Provide the [X, Y] coordinate of the cell's center where the given text is located.  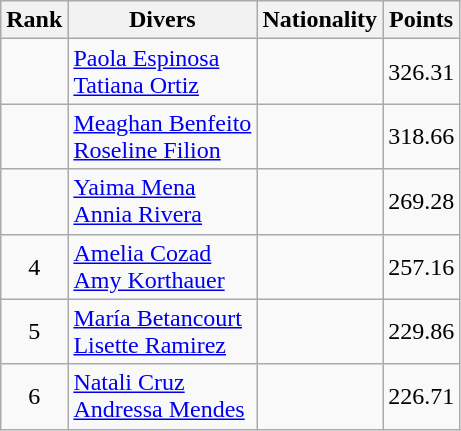
Nationality [320, 20]
318.66 [422, 136]
Points [422, 20]
María Betancourt Lisette Ramirez [162, 332]
257.16 [422, 266]
4 [34, 266]
6 [34, 396]
Amelia Cozad Amy Korthauer [162, 266]
326.31 [422, 72]
Rank [34, 20]
5 [34, 332]
229.86 [422, 332]
Paola Espinosa Tatiana Ortiz [162, 72]
Yaima Mena Annia Rivera [162, 202]
Meaghan Benfeito Roseline Filion [162, 136]
226.71 [422, 396]
Divers [162, 20]
269.28 [422, 202]
Natali Cruz Andressa Mendes [162, 396]
